Pinpoint the cell where the given text exists, returning its [X, Y] midpoint coordinate. 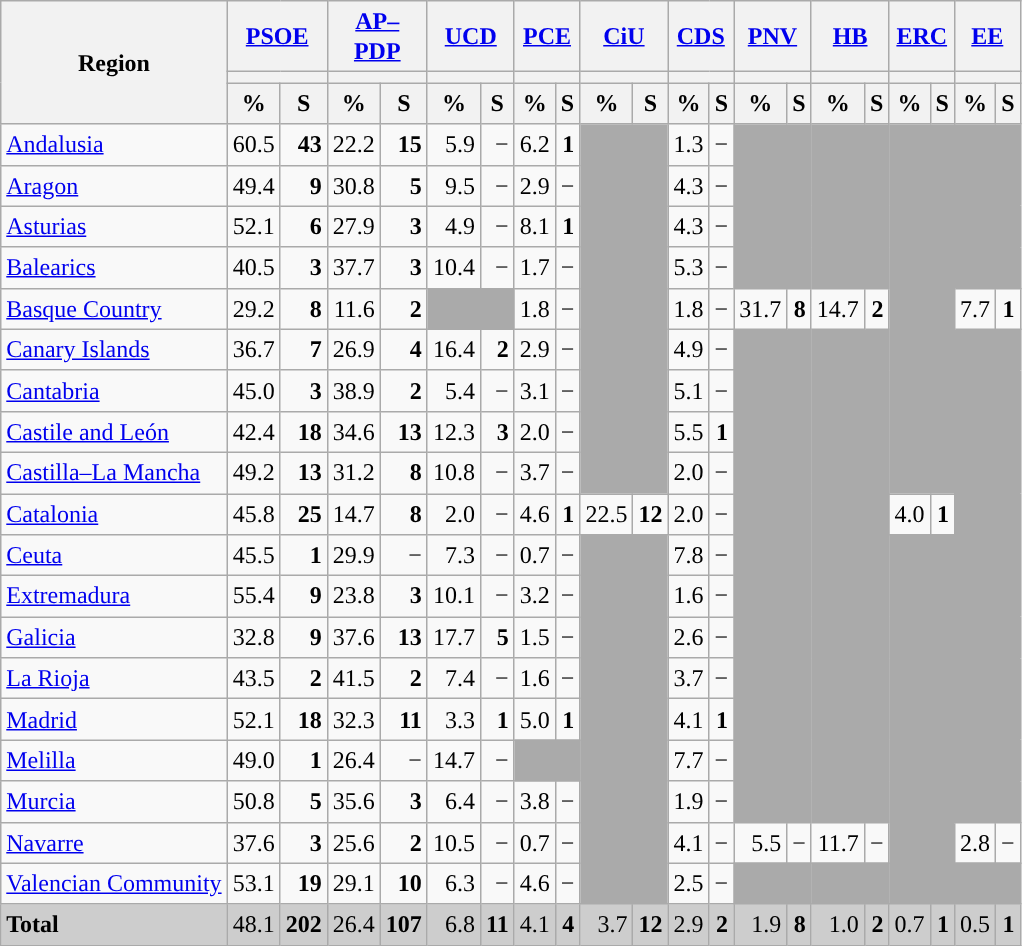
Balearics [114, 268]
EE [987, 36]
32.8 [254, 638]
Region [114, 62]
3.8 [534, 802]
35.6 [354, 802]
17.7 [454, 638]
5.0 [534, 720]
38.9 [354, 390]
AP–PDP [377, 36]
1.5 [534, 638]
37.7 [354, 268]
6 [304, 226]
8.1 [534, 226]
22.2 [354, 144]
Andalusia [114, 144]
Galicia [114, 638]
PCE [547, 36]
1.3 [688, 144]
PSOE [277, 36]
6.4 [454, 802]
7.3 [454, 556]
55.4 [254, 596]
30.8 [354, 186]
Basque Country [114, 308]
48.1 [254, 924]
60.5 [254, 144]
3.2 [534, 596]
7.4 [454, 678]
31.7 [760, 308]
6.8 [454, 924]
10 [404, 884]
Catalonia [114, 514]
Ceuta [114, 556]
Melilla [114, 760]
12.3 [454, 432]
5.3 [688, 268]
5.4 [454, 390]
PNV [773, 36]
9.5 [454, 186]
Murcia [114, 802]
ERC [922, 36]
43.5 [254, 678]
45.8 [254, 514]
10.4 [454, 268]
2.6 [688, 638]
202 [304, 924]
HB [850, 36]
25.6 [354, 842]
16.4 [454, 350]
50.8 [254, 802]
32.3 [354, 720]
27.9 [354, 226]
2.8 [974, 842]
7 [304, 350]
Valencian Community [114, 884]
23.8 [354, 596]
45.0 [254, 390]
1.7 [534, 268]
Castile and León [114, 432]
4.0 [910, 514]
29.9 [354, 556]
La Rioja [114, 678]
7.8 [688, 556]
Asturias [114, 226]
36.7 [254, 350]
49.2 [254, 472]
49.4 [254, 186]
UCD [470, 36]
CiU [624, 36]
3.3 [454, 720]
15 [404, 144]
Navarre [114, 842]
26.9 [354, 350]
Madrid [114, 720]
40.5 [254, 268]
Extremadura [114, 596]
25 [304, 514]
29.1 [354, 884]
Canary Islands [114, 350]
41.5 [354, 678]
10.1 [454, 596]
Castilla–La Mancha [114, 472]
6.2 [534, 144]
5.1 [688, 390]
6.3 [454, 884]
19 [304, 884]
29.2 [254, 308]
31.2 [354, 472]
1.0 [838, 924]
0.5 [974, 924]
11.7 [838, 842]
45.5 [254, 556]
10.8 [454, 472]
5.9 [454, 144]
49.0 [254, 760]
107 [404, 924]
Cantabria [114, 390]
34.6 [354, 432]
43 [304, 144]
53.1 [254, 884]
10.5 [454, 842]
3.1 [534, 390]
2.5 [688, 884]
11.6 [354, 308]
22.5 [606, 514]
Total [114, 924]
CDS [701, 36]
Aragon [114, 186]
42.4 [254, 432]
